For the text-containing cell, return its midpoint in [x, y] coordinate format. 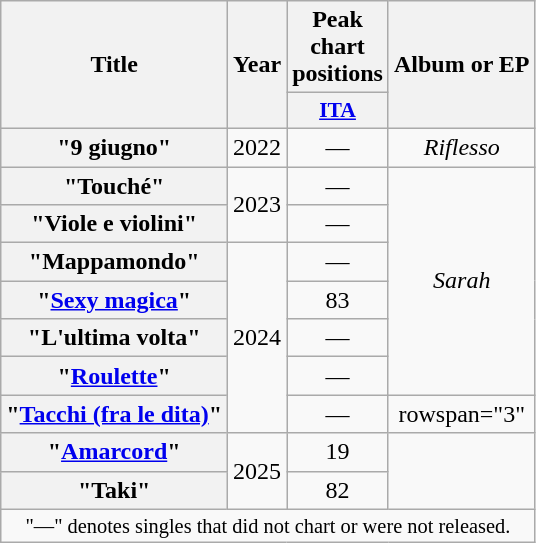
"L'ultima volta" [114, 338]
"Viole e violini" [114, 224]
Title [114, 65]
83 [338, 300]
"Tacchi (fra le dita)" [114, 414]
19 [338, 452]
Riflesso [462, 147]
2023 [258, 204]
"Mappamondo" [114, 262]
"—" denotes singles that did not chart or were not released. [268, 526]
"Taki" [114, 490]
2022 [258, 147]
Sarah [462, 280]
2024 [258, 338]
2025 [258, 471]
rowspan="3" [462, 414]
"9 giugno" [114, 147]
Peak chart positions [338, 47]
Album or EP [462, 65]
"Sexy magica" [114, 300]
"Amarcord" [114, 452]
ITA [338, 111]
"Touché" [114, 185]
Year [258, 65]
82 [338, 490]
"Roulette" [114, 376]
